Capture the cell that displays the provided text and extract its (x, y) central coordinate. 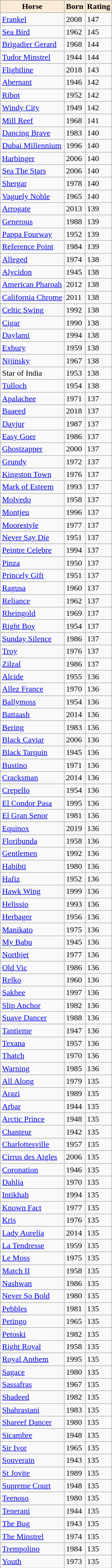
1956 (75, 917)
Charlottesville (32, 1144)
Born (75, 7)
Herbager (32, 917)
Pappa Fourway (32, 234)
Slip Anchor (32, 1005)
Le Moss (32, 1258)
El Gran Senor (32, 816)
Abernant (32, 82)
1985 (75, 1068)
Reliance (32, 601)
Troy (32, 651)
Battaash (32, 714)
Arctic Prince (32, 1119)
Alycidon (32, 272)
Brigadier Gerard (32, 45)
Pinza (32, 563)
2000 (75, 449)
Hawk Wing (32, 891)
Old Vic (32, 968)
Frankel (32, 19)
Peintre Celebre (32, 550)
Ribot (32, 95)
Pebbles (32, 1309)
145 (99, 32)
Mark of Esteem (32, 487)
Ballymoss (32, 702)
Texana (32, 1043)
Match II (32, 1271)
Helissio (32, 904)
Cigar (32, 323)
Tenerani (32, 1511)
Youth (32, 1561)
Sicambre (32, 1435)
147 (99, 19)
1990 (75, 323)
Arrogate (32, 209)
1955 (75, 677)
143 (99, 70)
El Condor Pasa (32, 803)
2011 (75, 297)
Tudor Minstrel (32, 57)
Black Tarquin (32, 752)
Petoski (32, 1334)
Star of India (32, 373)
The Bug (32, 1523)
Zilzal (32, 664)
American Pharoah (32, 285)
Mill Reef (32, 120)
Exbury (32, 348)
Vaguely Noble (32, 196)
Dancing Brave (32, 133)
1942 (75, 1132)
Ragusa (32, 588)
Bustino (32, 765)
Warning (32, 1068)
Alcide (32, 677)
Intikhab (32, 1195)
Montjeu (32, 512)
Shareef Dancer (32, 1423)
2019 (75, 828)
Sea The Stars (32, 171)
Known Fact (32, 1208)
Hafiz (32, 879)
Rating (99, 7)
Nijinsky (32, 360)
Celtic Swing (32, 310)
1979 (75, 1081)
Princely Gift (32, 576)
La Tendresse (32, 1245)
Molvedo (32, 500)
Souverain (32, 1460)
Chanteur (32, 1132)
Moorestyle (32, 525)
1978 (75, 184)
Cirrus des Aigles (32, 1157)
Right Boy (32, 626)
Sagace (32, 1372)
Never So Bold (32, 1296)
Coronation (32, 1169)
Shergar (32, 184)
Black Caviar (32, 740)
2012 (75, 285)
Gentlemen (32, 854)
Dayjur (32, 424)
Relko (32, 980)
Sea Bird (32, 32)
My Babu (32, 942)
Manikato (32, 929)
Sassafras (32, 1385)
Crepello (32, 790)
1999 (75, 891)
141 (99, 120)
St Jovite (32, 1473)
Sir Ivor (32, 1448)
1997 (75, 993)
Tulloch (32, 386)
Windy City (32, 108)
California Chrome (32, 297)
Flightline (32, 70)
Ghostzapper (32, 449)
The Minstrel (32, 1536)
Kingston Town (32, 474)
Apalachee (32, 399)
1949 (75, 108)
Dubai Millennium (32, 145)
Rheingold (32, 613)
Sunday Silence (32, 639)
Shahrastani (32, 1410)
Arbar (32, 1106)
1972 (75, 462)
Suave Dancer (32, 1018)
Bering (32, 727)
2013 (75, 209)
Arazi (32, 1094)
1953 (75, 373)
Lady Aurelia (32, 1233)
Northjet (32, 955)
1950 (75, 563)
Right Royal (32, 1346)
Habibti (32, 866)
Generous (32, 222)
All Along (32, 1081)
Cracksman (32, 778)
1969 (75, 613)
Reference Point (32, 247)
Kris (32, 1220)
Daylami (32, 335)
Never Say Die (32, 537)
Equinox (32, 828)
Teenoso (32, 1498)
Baaeed (32, 411)
Allez France (32, 689)
Dahlia (32, 1182)
Alleged (32, 259)
Harbinger (32, 158)
Tantieme (32, 1031)
Royal Anthem (32, 1359)
Shadeed (32, 1397)
Sakhee (32, 993)
Petingo (32, 1321)
1973 (75, 1561)
1987 (75, 424)
Thatch (32, 1056)
Horse (32, 7)
Easy Goer (32, 436)
1947 (75, 1031)
Grundy (32, 462)
2008 (75, 19)
Nashwan (32, 1283)
Floribunda (32, 841)
Supreme Court (32, 1486)
Trempolino (32, 1549)
